Determine the (X, Y) coordinate at the center of the cell enclosing the given text.  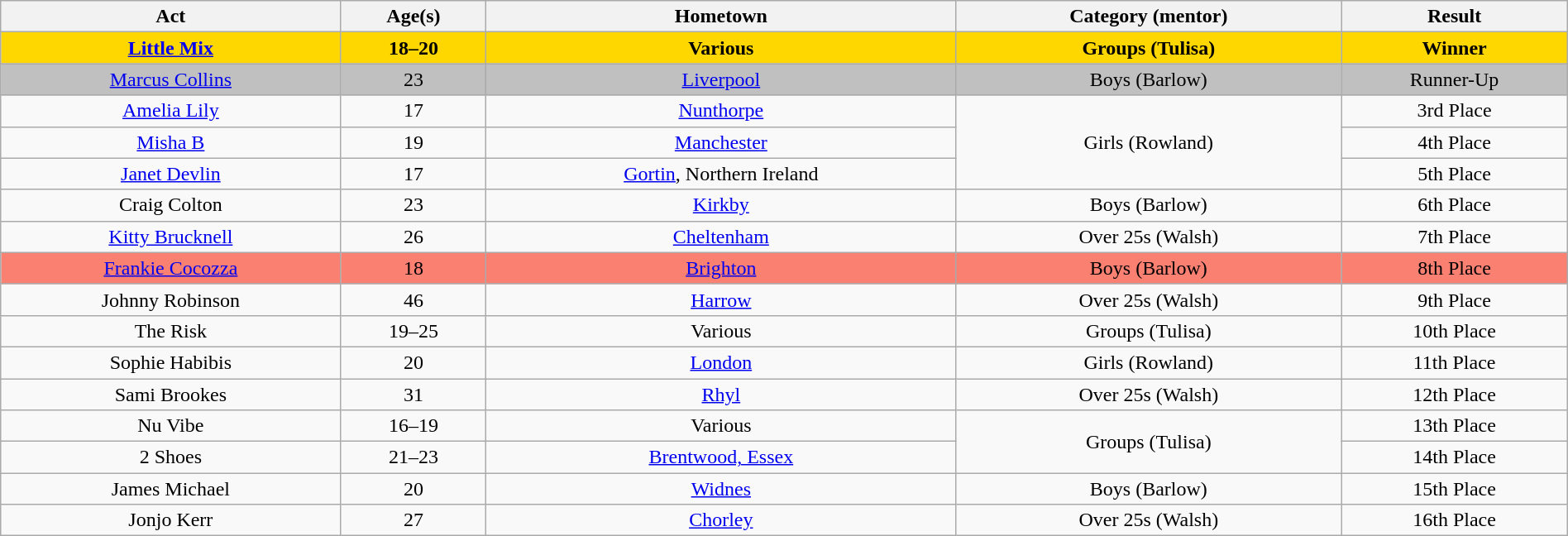
Craig Colton (170, 205)
Manchester (721, 142)
9th Place (1454, 299)
Age(s) (414, 17)
Nu Vibe (170, 426)
13th Place (1454, 426)
26 (414, 237)
Marcus Collins (170, 79)
London (721, 362)
16th Place (1454, 520)
4th Place (1454, 142)
21–23 (414, 457)
19 (414, 142)
Harrow (721, 299)
2 Shoes (170, 457)
Hometown (721, 17)
Misha B (170, 142)
Winner (1454, 48)
27 (414, 520)
6th Place (1454, 205)
Johnny Robinson (170, 299)
Jonjo Kerr (170, 520)
7th Place (1454, 237)
Runner-Up (1454, 79)
Chorley (721, 520)
James Michael (170, 489)
8th Place (1454, 268)
Brentwood, Essex (721, 457)
Act (170, 17)
5th Place (1454, 174)
Nunthorpe (721, 111)
11th Place (1454, 362)
Little Mix (170, 48)
19–25 (414, 331)
15th Place (1454, 489)
Sami Brookes (170, 395)
Cheltenham (721, 237)
Widnes (721, 489)
Frankie Cocozza (170, 268)
The Risk (170, 331)
Amelia Lily (170, 111)
Rhyl (721, 395)
3rd Place (1454, 111)
Category (mentor) (1149, 17)
Janet Devlin (170, 174)
18–20 (414, 48)
Kirkby (721, 205)
Kitty Brucknell (170, 237)
10th Place (1454, 331)
31 (414, 395)
16–19 (414, 426)
14th Place (1454, 457)
12th Place (1454, 395)
Liverpool (721, 79)
Brighton (721, 268)
Gortin, Northern Ireland (721, 174)
18 (414, 268)
Sophie Habibis (170, 362)
Result (1454, 17)
46 (414, 299)
